Search for the cell housing the specified text and yield its (x, y) center coordinate. 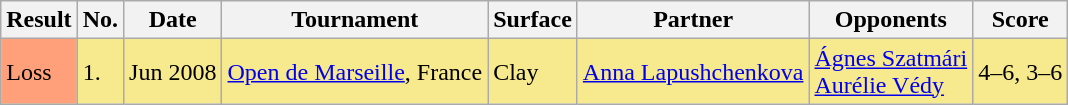
Score (1020, 20)
Date (173, 20)
Opponents (891, 20)
Loss (39, 72)
Ágnes Szatmári Aurélie Védy (891, 72)
No. (100, 20)
Jun 2008 (173, 72)
Partner (693, 20)
1. (100, 72)
Result (39, 20)
Open de Marseille, France (355, 72)
4–6, 3–6 (1020, 72)
Anna Lapushchenkova (693, 72)
Tournament (355, 20)
Clay (533, 72)
Surface (533, 20)
